Capture the cell that displays the provided text and extract its (x, y) central coordinate. 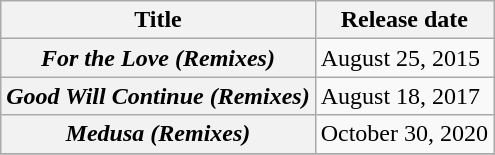
Good Will Continue (Remixes) (158, 96)
Medusa (Remixes) (158, 134)
October 30, 2020 (404, 134)
Title (158, 20)
August 25, 2015 (404, 58)
For the Love (Remixes) (158, 58)
August 18, 2017 (404, 96)
Release date (404, 20)
